Pinpoint the cell where the given text exists, returning its [X, Y] midpoint coordinate. 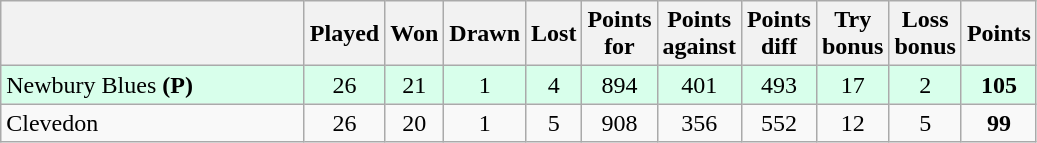
2 [925, 85]
Drawn [485, 34]
17 [852, 85]
356 [699, 123]
105 [998, 85]
99 [998, 123]
Clevedon [153, 123]
Won [414, 34]
Points diff [778, 34]
Loss bonus [925, 34]
Points [998, 34]
Played [344, 34]
552 [778, 123]
Lost [554, 34]
Try bonus [852, 34]
401 [699, 85]
493 [778, 85]
12 [852, 123]
Points for [620, 34]
Points against [699, 34]
894 [620, 85]
20 [414, 123]
908 [620, 123]
Newbury Blues (P) [153, 85]
4 [554, 85]
21 [414, 85]
